Detect which cell encompasses the target text, then output its (x, y) center coordinate. 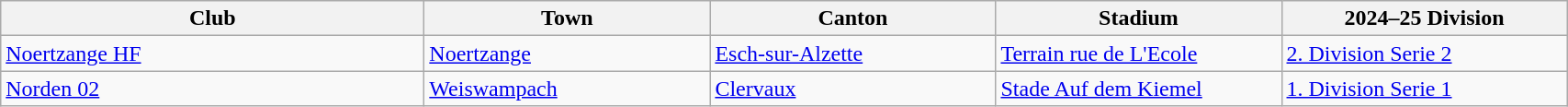
Club (213, 18)
Clervaux (852, 89)
Weiswampach (568, 89)
2. Division Serie 2 (1424, 53)
Esch-sur-Alzette (852, 53)
Noertzange HF (213, 53)
Noertzange (568, 53)
Town (568, 18)
Terrain rue de L'Ecole (1139, 53)
Stadium (1139, 18)
2024–25 Division (1424, 18)
Canton (852, 18)
Norden 02 (213, 89)
Stade Auf dem Kiemel (1139, 89)
1. Division Serie 1 (1424, 89)
